From the cell containing the given text, extract its center point as (X, Y) coordinate. 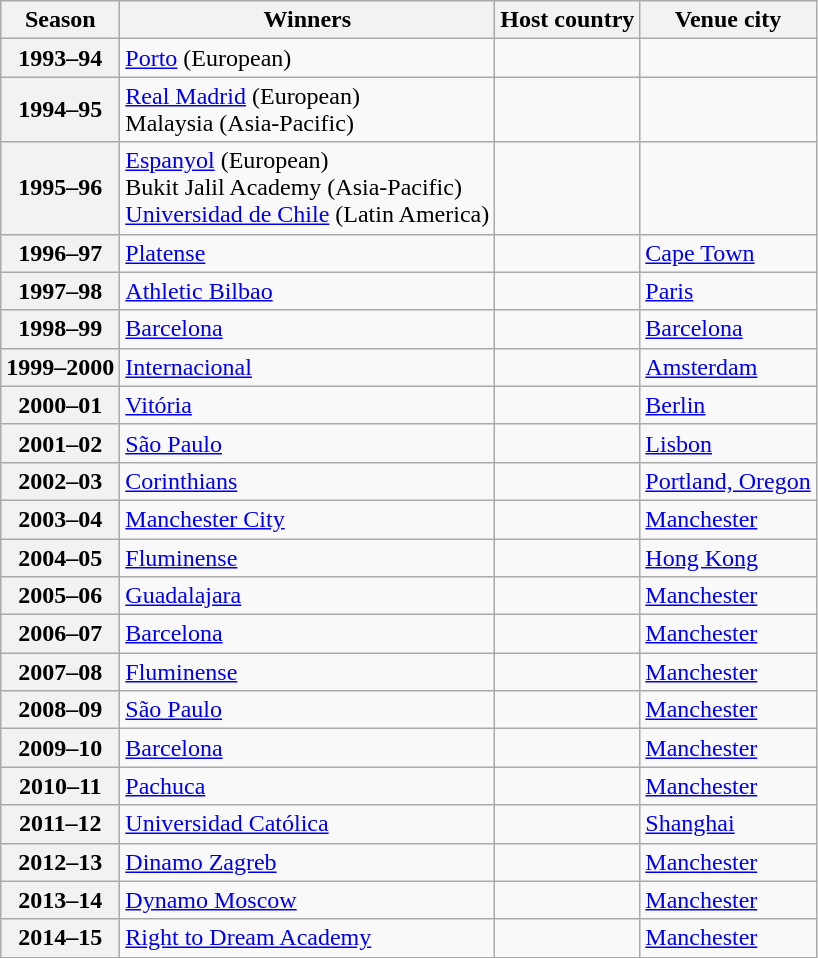
2009–10 (60, 748)
Guadalajara (308, 596)
2010–11 (60, 786)
Venue city (728, 20)
Platense (308, 253)
2000–01 (60, 405)
1993–94 (60, 58)
Athletic Bilbao (308, 291)
Espanyol (European) Bukit Jalil Academy (Asia-Pacific) Universidad de Chile (Latin America) (308, 188)
2002–03 (60, 481)
Corinthians (308, 481)
Paris (728, 291)
Universidad Católica (308, 824)
Manchester City (308, 519)
2006–07 (60, 634)
Vitória (308, 405)
2005–06 (60, 596)
1999–2000 (60, 367)
1996–97 (60, 253)
Right to Dream Academy (308, 938)
2008–09 (60, 710)
Lisbon (728, 443)
Berlin (728, 405)
2012–13 (60, 862)
Internacional (308, 367)
Amsterdam (728, 367)
2011–12 (60, 824)
2014–15 (60, 938)
2004–05 (60, 557)
Host country (568, 20)
Porto (European) (308, 58)
Portland, Oregon (728, 481)
1997–98 (60, 291)
Hong Kong (728, 557)
Cape Town (728, 253)
Winners (308, 20)
2001–02 (60, 443)
1994–95 (60, 110)
Shanghai (728, 824)
Season (60, 20)
Real Madrid (European) Malaysia (Asia-Pacific) (308, 110)
Pachuca (308, 786)
2013–14 (60, 900)
2007–08 (60, 672)
Dinamo Zagreb (308, 862)
1995–96 (60, 188)
Dynamo Moscow (308, 900)
1998–99 (60, 329)
2003–04 (60, 519)
